Return the (X, Y) coordinate for the center point of the cell that contains the specified text.  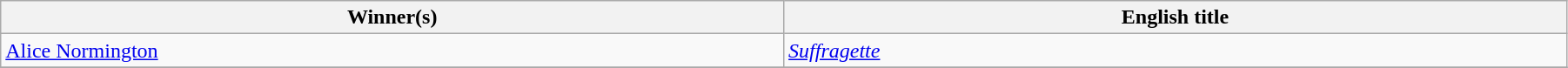
Suffragette (1176, 51)
Winner(s) (392, 17)
Alice Normington (392, 51)
English title (1176, 17)
